Search for the cell housing the specified text and yield its (X, Y) center coordinate. 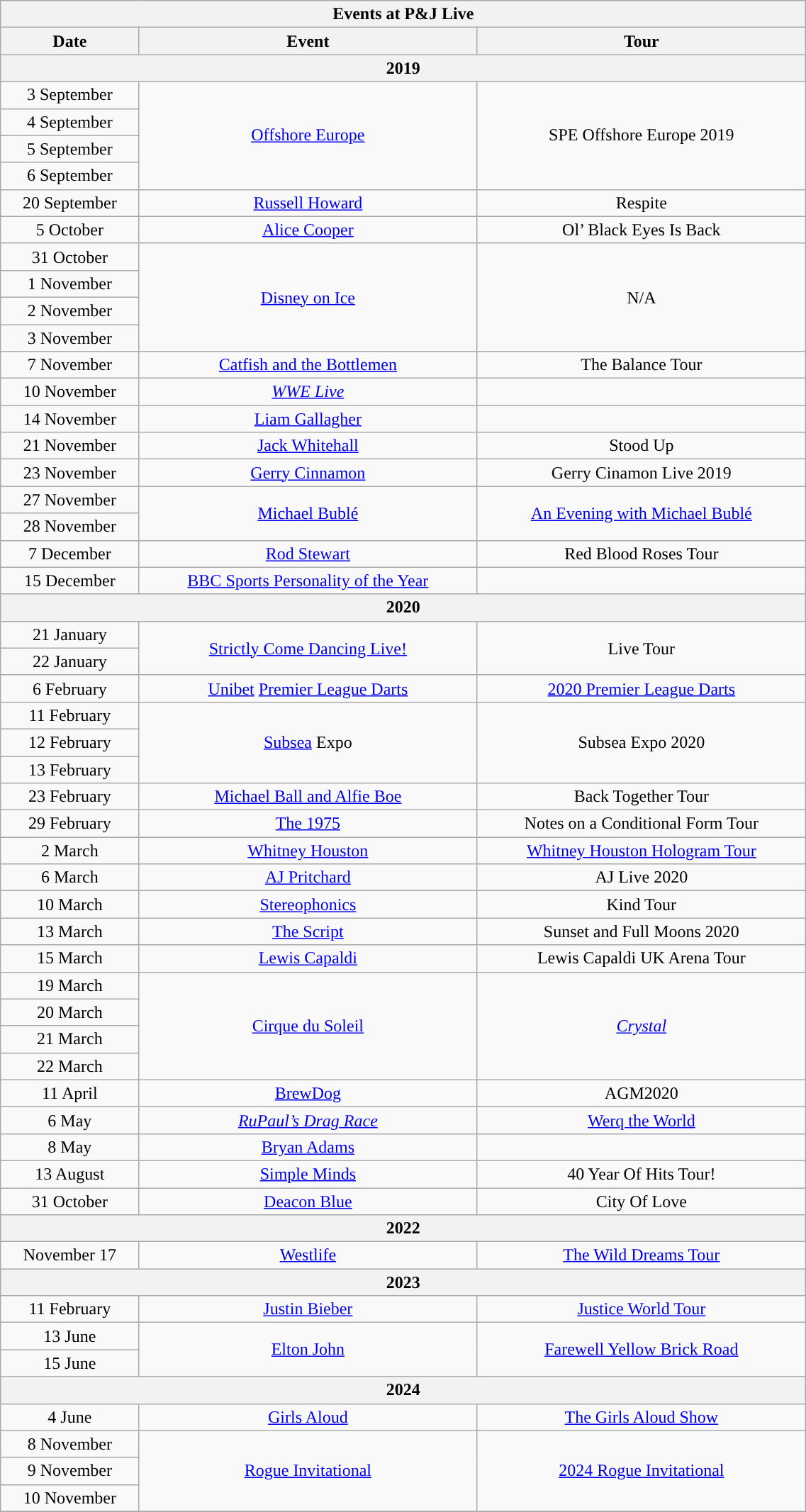
Russell Howard (308, 203)
Whitney Houston Hologram Tour (642, 851)
6 March (69, 878)
Justin Bieber (308, 1309)
Subsea Expo (308, 742)
2023 (403, 1282)
8 May (69, 1147)
2024 Rogue Invitational (642, 1471)
Girls Aloud (308, 1417)
9 November (69, 1471)
22 January (69, 661)
7 November (69, 365)
Westlife (308, 1255)
2022 (403, 1228)
Events at P&J Live (403, 14)
Cirque du Soleil (308, 1026)
Jack Whitehall (308, 446)
6 May (69, 1120)
Liam Gallagher (308, 419)
Alice Cooper (308, 230)
Bryan Adams (308, 1147)
Simple Minds (308, 1174)
20 March (69, 1012)
Live Tour (642, 648)
Stood Up (642, 446)
13 June (69, 1336)
22 March (69, 1066)
15 December (69, 581)
Lewis Capaldi (308, 958)
21 March (69, 1039)
15 June (69, 1363)
AJ Pritchard (308, 878)
6 February (69, 688)
Stereophonics (308, 905)
Elton John (308, 1350)
13 March (69, 931)
28 November (69, 527)
Notes on a Conditional Form Tour (642, 824)
3 November (69, 338)
The 1975 (308, 824)
2020 Premier League Darts (642, 688)
6 September (69, 176)
4 June (69, 1417)
Deacon Blue (308, 1202)
27 November (69, 500)
7 December (69, 554)
2 November (69, 310)
WWE Live (308, 392)
Justice World Tour (642, 1309)
20 September (69, 203)
Sunset and Full Moons 2020 (642, 931)
Red Blood Roses Tour (642, 554)
23 November (69, 473)
BrewDog (308, 1093)
Ol’ Black Eyes Is Back (642, 230)
RuPaul’s Drag Race (308, 1120)
Michael Ball and Alfie Boe (308, 797)
Crystal (642, 1026)
Strictly Come Dancing Live! (308, 648)
BBC Sports Personality of the Year (308, 581)
14 November (69, 419)
Lewis Capaldi UK Arena Tour (642, 958)
Farewell Yellow Brick Road (642, 1350)
SPE Offshore Europe 2019 (642, 135)
Tour (642, 41)
Unibet Premier League Darts (308, 688)
Michael Bublé (308, 513)
AJ Live 2020 (642, 878)
Back Together Tour (642, 797)
Offshore Europe (308, 135)
Disney on Ice (308, 297)
The Wild Dreams Tour (642, 1255)
Rod Stewart (308, 554)
2020 (403, 607)
8 November (69, 1444)
An Evening with Michael Bublé (642, 513)
Gerry Cinamon Live 2019 (642, 473)
2 March (69, 851)
Whitney Houston (308, 851)
21 November (69, 446)
Kind Tour (642, 905)
19 March (69, 985)
5 October (69, 230)
11 April (69, 1093)
The Girls Aloud Show (642, 1417)
November 17 (69, 1255)
Catfish and the Bottlemen (308, 365)
4 September (69, 122)
10 March (69, 905)
The Balance Tour (642, 365)
5 September (69, 149)
Gerry Cinnamon (308, 473)
Subsea Expo 2020 (642, 742)
12 February (69, 742)
3 September (69, 95)
N/A (642, 297)
Respite (642, 203)
40 Year Of Hits Tour! (642, 1174)
2019 (403, 68)
Date (69, 41)
1 November (69, 284)
13 August (69, 1174)
21 January (69, 634)
23 February (69, 797)
Event (308, 41)
The Script (308, 931)
AGM2020 (642, 1093)
Rogue Invitational (308, 1471)
Werq the World (642, 1120)
29 February (69, 824)
13 February (69, 769)
City Of Love (642, 1202)
2024 (403, 1390)
15 March (69, 958)
